Scan for the cell matching the given text and deliver its (X, Y) coordinate at center. 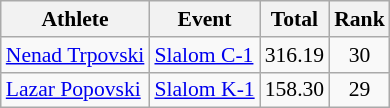
Slalom C-1 (204, 55)
316.19 (294, 55)
Nenad Trpovski (76, 55)
30 (360, 55)
Athlete (76, 19)
158.30 (294, 90)
Slalom K-1 (204, 90)
Total (294, 19)
Lazar Popovski (76, 90)
Event (204, 19)
29 (360, 90)
Rank (360, 19)
